Identify which cell holds the provided text, then report its [x, y] central coordinate. 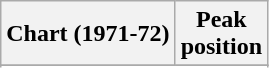
Chart (1971-72) [88, 34]
Peakposition [221, 34]
